Extract the (X, Y) coordinate from the center of the cell holding the provided text.  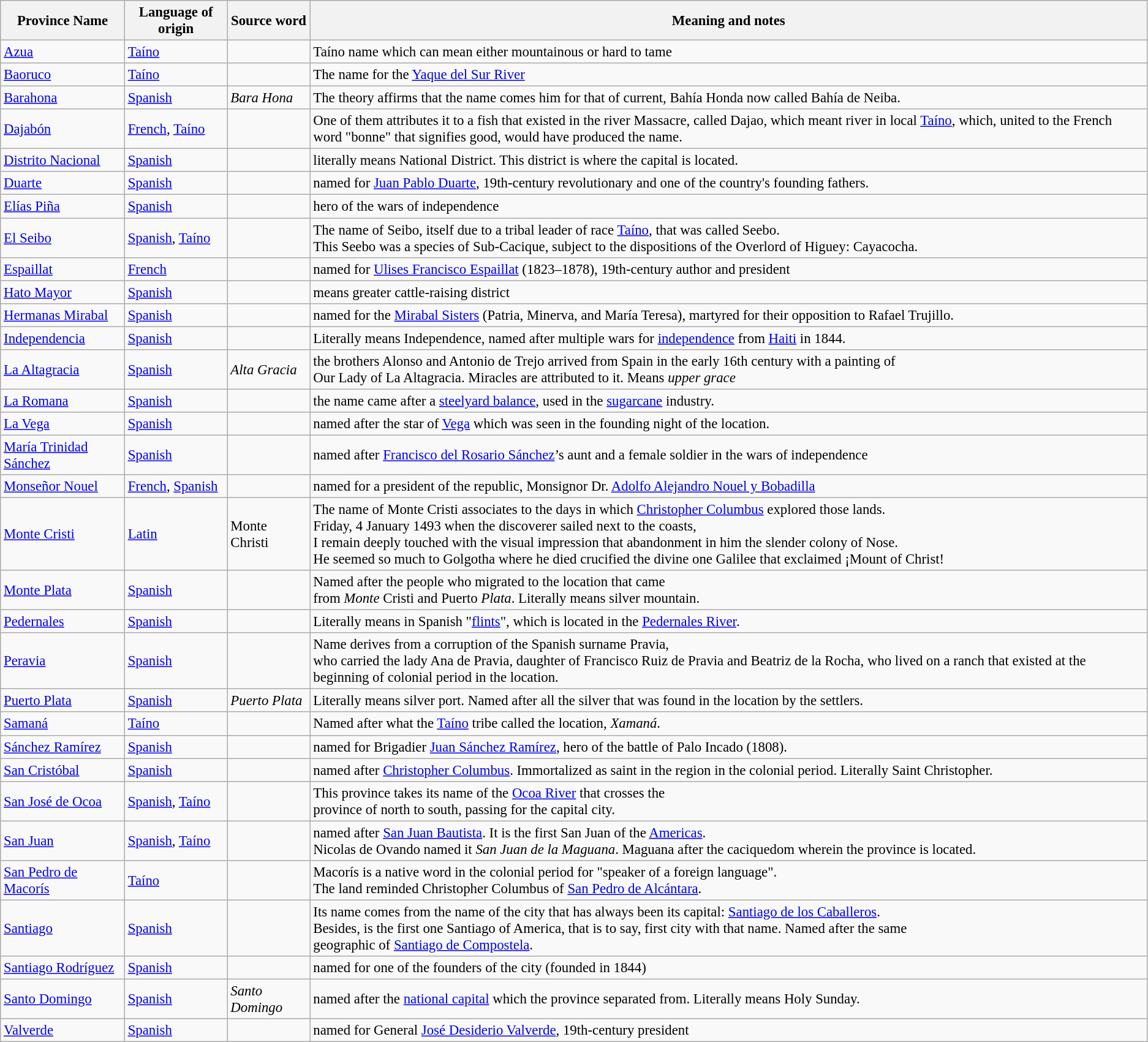
hero of the wars of independence (728, 206)
Monte Plata (62, 591)
named for a president of the republic, Monsignor Dr. Adolfo Alejandro Nouel y Bobadilla (728, 486)
means greater cattle-raising district (728, 292)
Hato Mayor (62, 292)
French, Spanish (176, 486)
Taíno name which can mean either mountainous or hard to tame (728, 52)
Valverde (62, 1030)
Espaillat (62, 269)
named after Christopher Columbus. Immortalized as saint in the region in the colonial period. Literally Saint Christopher. (728, 770)
Named after what the Taíno tribe called the location, Xamaná. (728, 724)
This province takes its name of the Ocoa River that crosses the province of north to south, passing for the capital city. (728, 801)
the name came after a steelyard balance, used in the sugarcane industry. (728, 401)
Pedernales (62, 622)
Source word (268, 21)
Bara Hona (268, 98)
Santiago (62, 928)
named for Brigadier Juan Sánchez Ramírez, hero of the battle of Palo Incado (1808). (728, 747)
La Romana (62, 401)
Province Name (62, 21)
Alta Gracia (268, 370)
El Seibo (62, 238)
French, Taíno (176, 129)
named after the national capital which the province separated from. Literally means Holy Sunday. (728, 999)
La Altagracia (62, 370)
San José de Ocoa (62, 801)
named for General José Desiderio Valverde, 19th-century president (728, 1030)
Samaná (62, 724)
Meaning and notes (728, 21)
named for Ulises Francisco Espaillat (1823–1878), 19th-century author and president (728, 269)
named for Juan Pablo Duarte, 19th-century revolutionary and one of the country's founding fathers. (728, 183)
Monseñor Nouel (62, 486)
La Vega (62, 424)
San Juan (62, 840)
The theory affirms that the name comes him for that of current, Bahía Honda now called Bahía de Neiba. (728, 98)
Monte Christi (268, 534)
The name for the Yaque del Sur River (728, 75)
Literally means silver port. Named after all the silver that was found in the location by the settlers. (728, 701)
San Pedro de Macorís (62, 881)
named after the star of Vega which was seen in the founding night of the location. (728, 424)
Monte Cristi (62, 534)
named for the Mirabal Sisters (Patria, Minerva, and María Teresa), martyred for their opposition to Rafael Trujillo. (728, 315)
Macorís is a native word in the colonial period for "speaker of a foreign language".The land reminded Christopher Columbus of San Pedro de Alcántara. (728, 881)
French (176, 269)
named after Francisco del Rosario Sánchez’s aunt and a female soldier in the wars of independence (728, 455)
Peravia (62, 661)
literally means National District. This district is where the capital is located. (728, 160)
Dajabón (62, 129)
San Cristóbal (62, 770)
Hermanas Mirabal (62, 315)
Barahona (62, 98)
Independencia (62, 338)
Azua (62, 52)
Literally means Independence, named after multiple wars for independence from Haiti in 1844. (728, 338)
Sánchez Ramírez (62, 747)
named for one of the founders of the city (founded in 1844) (728, 968)
María Trinidad Sánchez (62, 455)
Elías Piña (62, 206)
Duarte (62, 183)
Language of origin (176, 21)
Distrito Nacional (62, 160)
Santiago Rodríguez (62, 968)
Latin (176, 534)
Baoruco (62, 75)
Named after the people who migrated to the location that came from Monte Cristi and Puerto Plata. Literally means silver mountain. (728, 591)
Literally means in Spanish "flints", which is located in the Pedernales River. (728, 622)
